Provide the (x, y) coordinate of the cell's center where the given text is located.  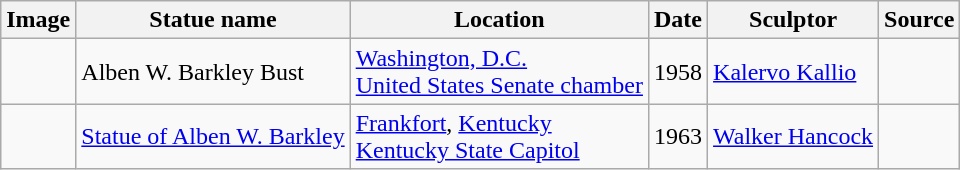
Alben W. Barkley Bust (213, 72)
Frankfort, KentuckyKentucky State Capitol (499, 136)
1963 (678, 136)
1958 (678, 72)
Walker Hancock (794, 136)
Image (38, 20)
Location (499, 20)
Statue name (213, 20)
Sculptor (794, 20)
Statue of Alben W. Barkley (213, 136)
Source (920, 20)
Kalervo Kallio (794, 72)
Date (678, 20)
Washington, D.C.United States Senate chamber (499, 72)
